From the cell containing the given text, extract its center point as (X, Y) coordinate. 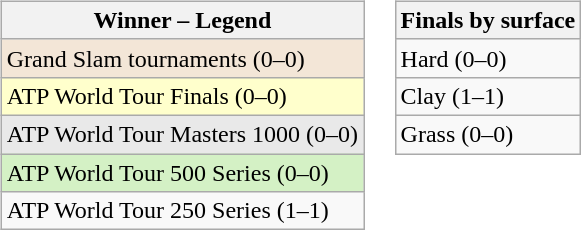
ATP World Tour 250 Series (1–1) (182, 211)
Grass (0–0) (488, 134)
Clay (1–1) (488, 96)
Grand Slam tournaments (0–0) (182, 58)
ATP World Tour Finals (0–0) (182, 96)
ATP World Tour 500 Series (0–0) (182, 173)
ATP World Tour Masters 1000 (0–0) (182, 134)
Hard (0–0) (488, 58)
Winner – Legend (182, 20)
Finals by surface (488, 20)
